Provide the (X, Y) coordinate of the cell's center where the given text is located.  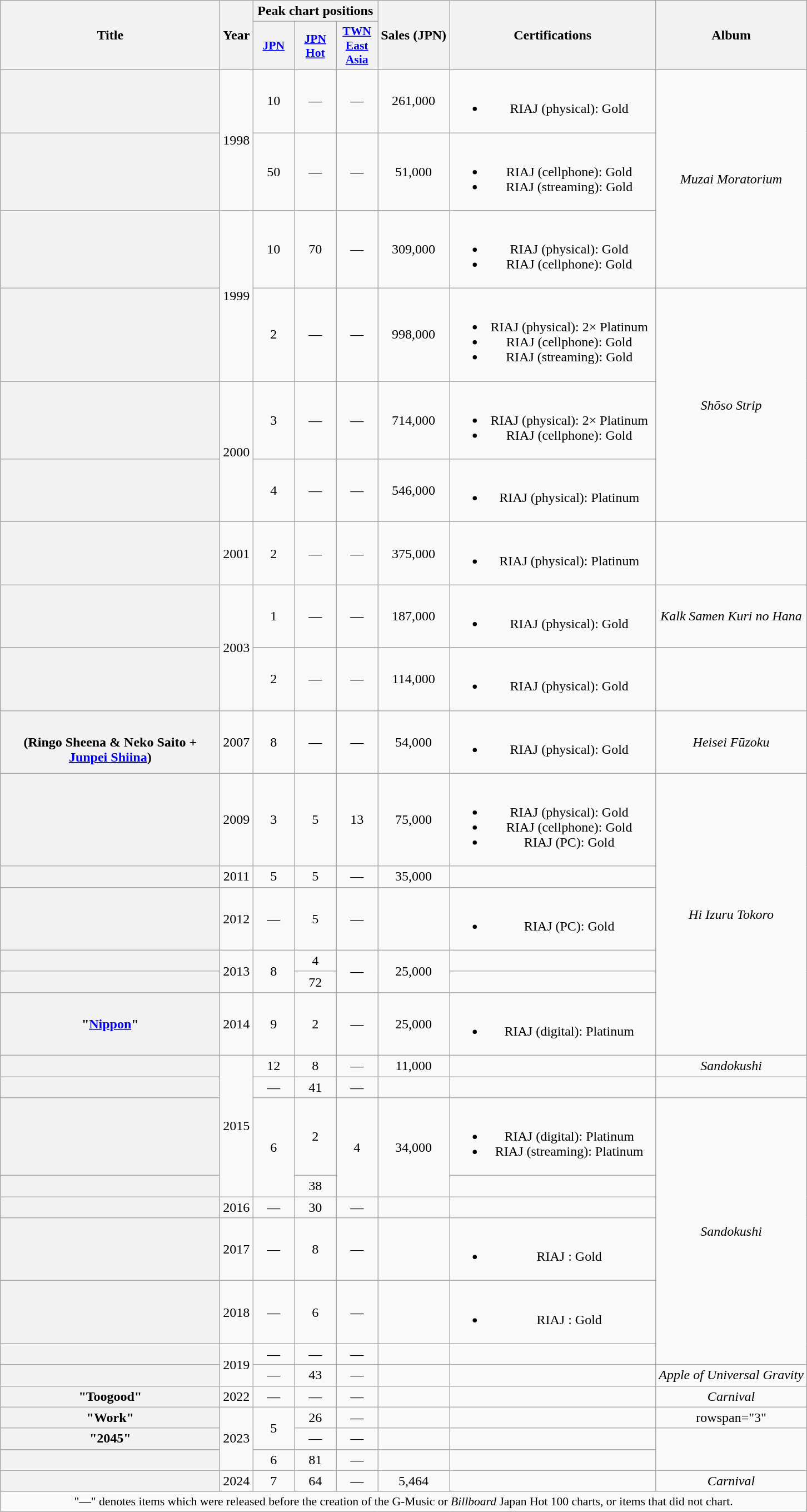
2017 (237, 1250)
2011 (237, 877)
(Ringo Sheena & Neko Saito + Junpei Shiina) (110, 742)
64 (316, 1481)
2013 (237, 971)
"2045" (110, 1439)
"Toogood" (110, 1396)
2007 (237, 742)
9 (273, 1024)
"Work" (110, 1417)
2003 (237, 648)
Year (237, 36)
75,000 (414, 819)
Title (110, 36)
2018 (237, 1312)
187,000 (414, 616)
2014 (237, 1024)
"Nippon" (110, 1024)
2001 (237, 554)
RIAJ (physical): GoldRIAJ (cellphone): Gold (552, 250)
2016 (237, 1207)
2024 (237, 1481)
Muzai Moratorium (731, 179)
261,000 (414, 101)
41 (316, 1087)
RIAJ (cellphone): GoldRIAJ (streaming): Gold (552, 171)
Sales (JPN) (414, 36)
RIAJ (digital): PlatinumRIAJ (streaming): Platinum (552, 1137)
70 (316, 250)
12 (273, 1066)
Kalk Samen Kuri no Hana (731, 616)
Shōso Strip (731, 405)
Hi Izuru Tokoro (731, 914)
rowspan="3" (731, 1417)
2012 (237, 918)
546,000 (414, 490)
43 (316, 1375)
38 (316, 1186)
35,000 (414, 877)
Album (731, 36)
RIAJ (PC): Gold (552, 918)
2023 (237, 1439)
TWN East Asia (357, 46)
50 (273, 171)
34,000 (414, 1147)
RIAJ (physical): 2× PlatinumRIAJ (cellphone): GoldRIAJ (streaming): Gold (552, 335)
1 (273, 616)
RIAJ (physical): 2× PlatinumRIAJ (cellphone): Gold (552, 420)
2000 (237, 451)
Apple of Universal Gravity (731, 1375)
375,000 (414, 554)
72 (316, 982)
RIAJ (physical): GoldRIAJ (cellphone): GoldRIAJ (PC): Gold (552, 819)
1999 (237, 296)
714,000 (414, 420)
998,000 (414, 335)
"—" denotes items which were released before the creation of the G-Music or Billboard Japan Hot 100 charts, or items that did not chart. (403, 1501)
1998 (237, 140)
7 (273, 1481)
Peak chart positions (316, 11)
51,000 (414, 171)
RIAJ (digital): Platinum (552, 1024)
13 (357, 819)
54,000 (414, 742)
5,464 (414, 1481)
JPN (273, 46)
2019 (237, 1365)
2009 (237, 819)
114,000 (414, 679)
30 (316, 1207)
2022 (237, 1396)
309,000 (414, 250)
Heisei Fūzoku (731, 742)
11,000 (414, 1066)
Certifications (552, 36)
26 (316, 1417)
JPN Hot (316, 46)
81 (316, 1460)
2015 (237, 1126)
